Determine the (X, Y) coordinate at the center of the cell enclosing the given text.  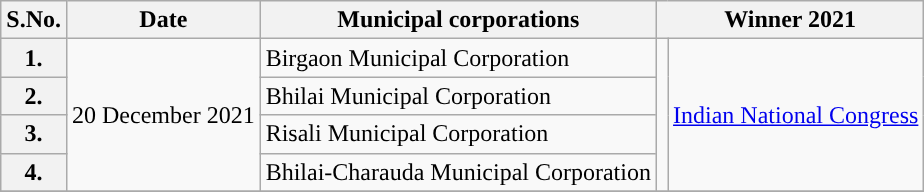
Date (163, 20)
Risali Municipal Corporation (458, 134)
Indian National Congress (796, 115)
1. (34, 58)
2. (34, 96)
20 December 2021 (163, 115)
Birgaon Municipal Corporation (458, 58)
Winner 2021 (790, 20)
4. (34, 172)
Bhilai Municipal Corporation (458, 96)
Municipal corporations (458, 20)
S.No. (34, 20)
Bhilai-Charauda Municipal Corporation (458, 172)
3. (34, 134)
